Output the (x, y) coordinate of the center of the cell containing the given text.  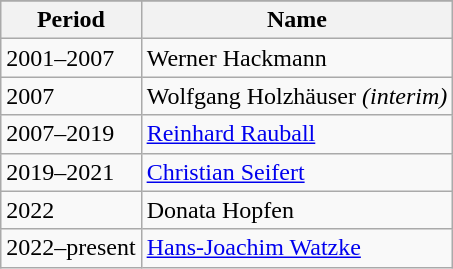
Donata Hopfen (297, 210)
2022 (71, 210)
Period (71, 20)
2007–2019 (71, 134)
Name (297, 20)
Christian Seifert (297, 172)
2019–2021 (71, 172)
Werner Hackmann (297, 58)
Wolfgang Holzhäuser (interim) (297, 96)
Reinhard Rauball (297, 134)
2007 (71, 96)
2022–present (71, 248)
Hans-Joachim Watzke (297, 248)
2001–2007 (71, 58)
